Detect which cell encompasses the target text, then output its [X, Y] center coordinate. 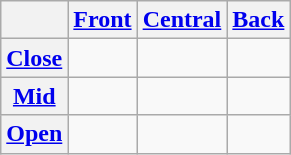
Front [102, 20]
Open [34, 134]
Close [34, 58]
Mid [34, 96]
Central [182, 20]
Back [258, 20]
